Return (x, y) of the center of cell containing provided text 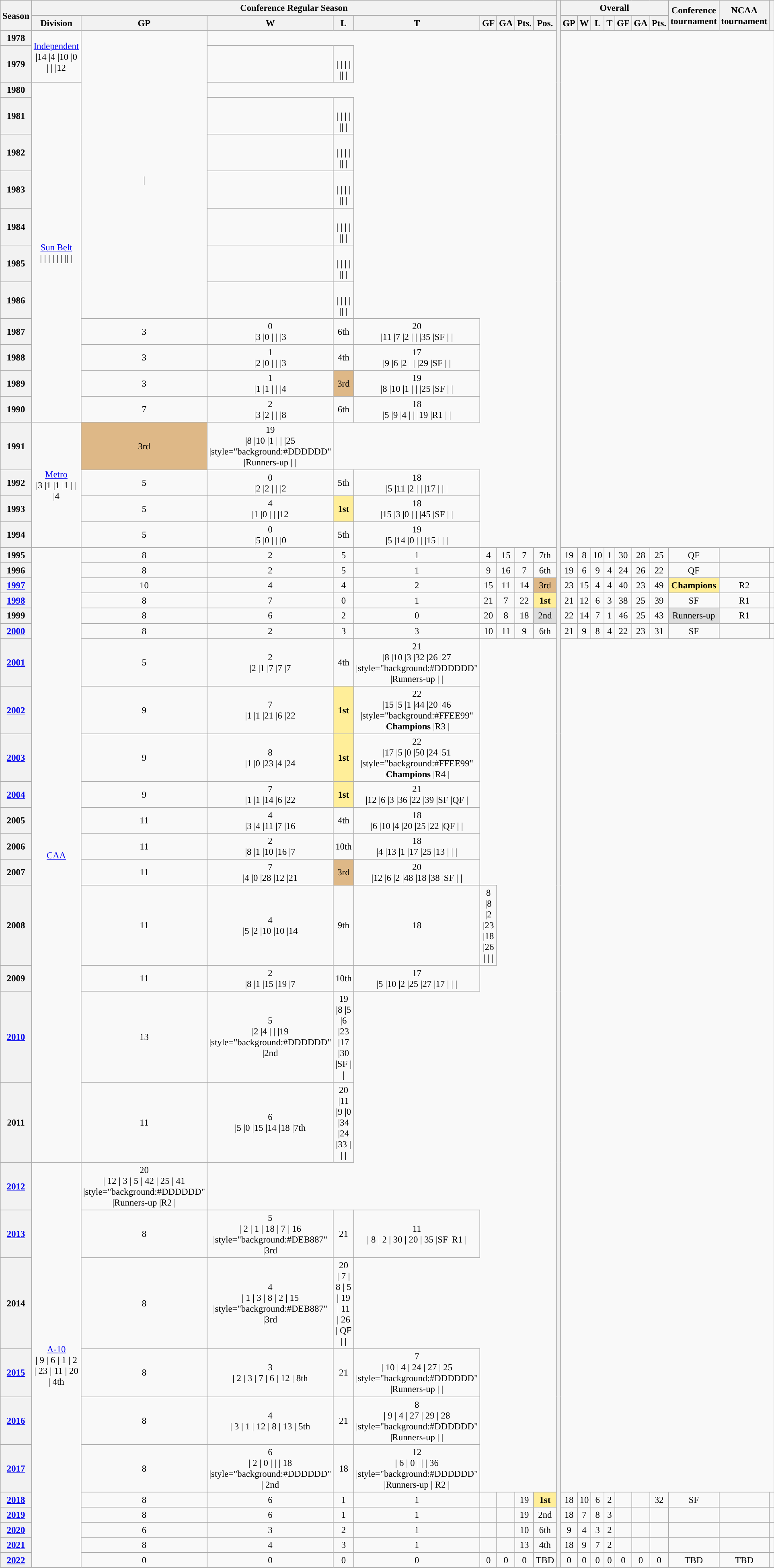
2000 (16, 631)
NCAAtournament (744, 15)
22|15 |5 |1 |44 |20 |46 |style="background:#FFEE99" |Champions |R3 | (417, 710)
Sun Belt| | | | | | || | (56, 252)
7|1 |1 |14 |6 |22 (270, 795)
2010 (16, 1037)
Season (16, 15)
22|17 |5 |0 |50 |24 |51 |style="background:#FFEE99" |Champions |R4 | (417, 758)
8|1 |0 |23 |4 |24 (270, 758)
21|12 |6 |3 |36 |22 |39 |SF |QF | (417, 795)
Independent|14 |4 |10 |0 | | |12 (56, 56)
1993 (16, 509)
20| 12 | 3 | 5 | 42 | 25 | 41 |style="background:#DDDDDD" |Runners-up |R2 | (144, 1186)
Champions (694, 585)
20|12 |6 |2 |48 |18 |38 |SF | | (417, 872)
11| 8 | 2 | 30 | 20 | 35 |SF |R1 | (417, 1234)
1998 (16, 601)
46 (623, 616)
9th (343, 925)
1996 (16, 571)
1999 (16, 616)
2|8 |1 |10 |16 |7 (270, 846)
19|8 |10 |1 | | |25 |SF | | (417, 383)
1995 (16, 555)
4| 1 | 3 | 8 | 2 | 15 |style="background:#DEB887" |3rd (270, 1304)
3| 2 | 3 | 7 | 6 | 12 | 8th (270, 1373)
1988 (16, 358)
Conference Regular Season (294, 8)
21|8 |10 |3 |32 |26 |27 |style="background:#DDDDDD" |Runners-up | | (417, 662)
20|11 |9 |0 |34 |24 |33 | | | (343, 1123)
7|4 |0 |28 |12 |21 (270, 872)
R2 (744, 585)
2021 (16, 1545)
1994 (16, 535)
1986 (16, 300)
1982 (16, 153)
0|5 |0 | | |0 (270, 535)
2009 (16, 979)
2006 (16, 846)
| (144, 174)
28 (641, 555)
7|1 |1 |21 |6 |22 (270, 710)
1984 (16, 227)
6|5 |0 |15 |14 |18 |7th (270, 1123)
1978 (16, 38)
18|15 |3 |0 | | |45 |SF | | (417, 509)
30 (623, 555)
1987 (16, 331)
A-10| 9 | 6 | 1 | 2 | 23 | 11 | 20 | 4th (56, 1365)
38 (623, 601)
18|6 |10 |4 |20 |25 |22 |QF | | (417, 821)
20|11 |7 |2 | | |35 |SF | | (417, 331)
31 (659, 631)
7| 10 | 4 | 24 | 27 | 25 |style="background:#DDDDDD" |Runners-up | | (417, 1373)
2|8 |1 |15 |19 |7 (270, 979)
1979 (16, 64)
2014 (16, 1304)
1989 (16, 383)
Metro|3 |1 |1 |1 | | |4 (56, 485)
19|8 |10 |1 | | |25 |style="background:#DDDDDD" |Runners-up | | (270, 446)
2012 (16, 1186)
4|5 |2 |10 |10 |14 (270, 925)
2003 (16, 758)
12| 6 | 0 | | | 36 |style="background:#DDDDDD" |Runners-up | R2 | (417, 1468)
2018 (16, 1500)
2011 (16, 1123)
40 (623, 585)
2002 (16, 710)
39 (659, 601)
Division (56, 23)
1992 (16, 483)
4|1 |0 | | |12 (270, 509)
1981 (16, 116)
17|9 |6 |2 | | |29 |SF | | (417, 358)
16 (506, 571)
5|2 |4 | | |19 |style="background:#DDDDDD" |2nd (270, 1037)
20| 7 | 8 | 5 | 19 | 11 | 26 | QF | | (343, 1304)
2019 (16, 1515)
2007 (16, 872)
7th (545, 555)
CAA (56, 855)
12 (584, 601)
Runners-up (694, 616)
18|4 |13 |1 |17 |25 |13 | | | (417, 846)
2022 (16, 1560)
2001 (16, 662)
32 (659, 1500)
1991 (16, 446)
49 (659, 585)
1985 (16, 263)
1997 (16, 585)
2008 (16, 925)
20 (489, 616)
4| 3 | 1 | 12 | 8 | 13 | 5th (270, 1421)
2016 (16, 1421)
1|2 |0 | | |3 (270, 358)
0|2 |2 | | |2 (270, 483)
1|1 |1 | | |4 (270, 383)
18|5 |9 |4 | | |19 |R1 | | (417, 409)
19|5 |14 |0 | | |15 | | | (417, 535)
26 (641, 571)
2|2 |1 |7 |7 |7 (270, 662)
43 (659, 616)
24 (623, 571)
8|8 |2 |23 |18 |26 | | | (489, 925)
2013 (16, 1234)
19|8 |5 |6 |23 |17 |30 |SF | | (343, 1037)
6| 2 | 0 | | | 18 |style="background:#DDDDDD" | 2nd (270, 1468)
1990 (16, 409)
1983 (16, 190)
4|3 |4 |11 |7 |16 (270, 821)
18|5 |11 |2 | | |17 | | | (417, 483)
2|3 |2 | | |8 (270, 409)
Conferencetournament (694, 15)
Overall (614, 8)
8| 9 | 4 | 27 | 29 | 28 |style="background:#DDDDDD" |Runners-up | | (417, 1421)
2017 (16, 1468)
2005 (16, 821)
Pos. (545, 23)
1980 (16, 90)
17|5 |10 |2 |25 |27 |17 | | | (417, 979)
0|3 |0 | | |3 (270, 331)
5| 2 | 1 | 18 | 7 | 16 |style="background:#DEB887" |3rd (270, 1234)
2020 (16, 1530)
2015 (16, 1373)
2004 (16, 795)
